Search for the cell housing the specified text and yield its [x, y] center coordinate. 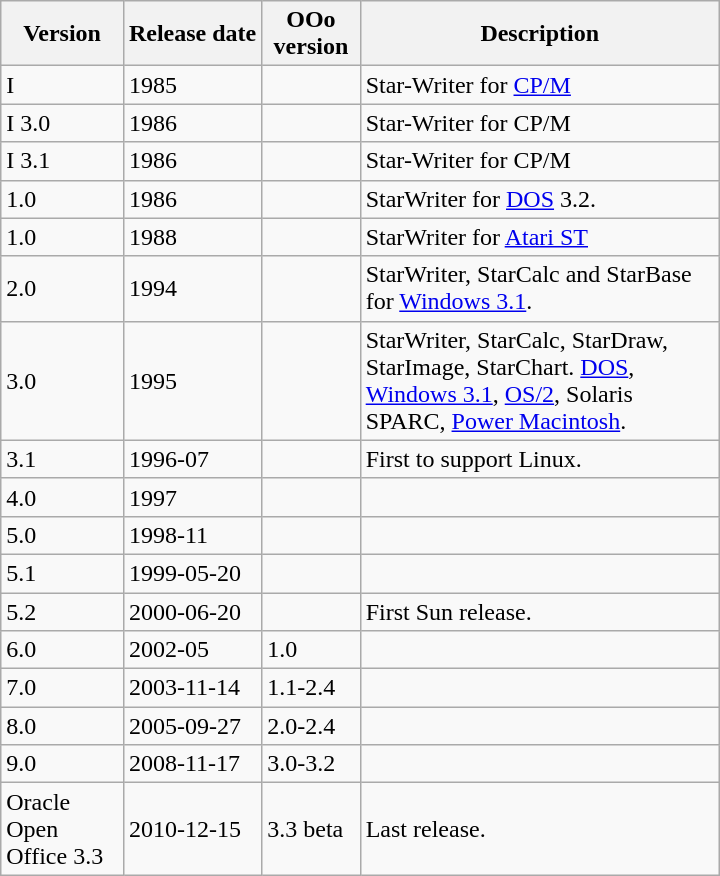
1994 [192, 288]
1988 [192, 237]
5.2 [62, 611]
1996-07 [192, 459]
6.0 [62, 650]
2003-11-14 [192, 688]
I [62, 85]
StarWriter for Atari ST [540, 237]
Description [540, 34]
1.1-2.4 [311, 688]
1995 [192, 380]
First Sun release. [540, 611]
3.0 [62, 380]
1997 [192, 497]
3.1 [62, 459]
Oracle Open Office 3.3 [62, 829]
2002-05 [192, 650]
Last release. [540, 829]
Release date [192, 34]
2.0 [62, 288]
StarWriter, StarCalc, StarDraw, StarImage, StarChart. DOS, Windows 3.1, OS/2, Solaris SPARC, Power Macintosh. [540, 380]
1998-11 [192, 535]
I 3.1 [62, 161]
Version [62, 34]
2.0-2.4 [311, 726]
5.0 [62, 535]
4.0 [62, 497]
2010-12-15 [192, 829]
3.0-3.2 [311, 764]
1999-05-20 [192, 573]
StarWriter for DOS 3.2. [540, 199]
I 3.0 [62, 123]
First to support Linux. [540, 459]
StarWriter, StarCalc and StarBase for Windows 3.1. [540, 288]
8.0 [62, 726]
3.3 beta [311, 829]
7.0 [62, 688]
9.0 [62, 764]
OOo version [311, 34]
1985 [192, 85]
2000-06-20 [192, 611]
5.1 [62, 573]
2005-09-27 [192, 726]
2008-11-17 [192, 764]
